Provide the [X, Y] coordinate of the cell's center where the given text is located.  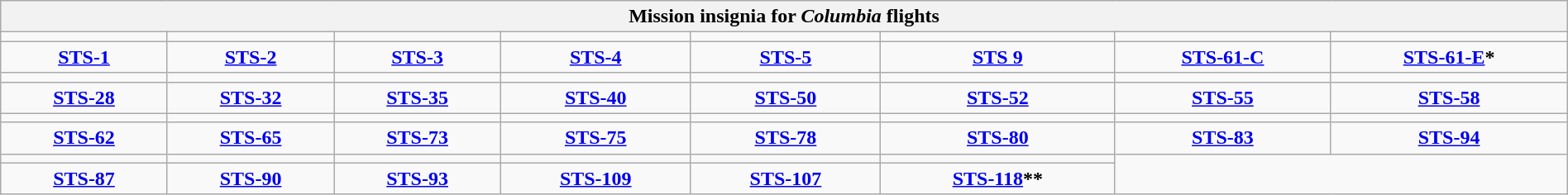
Mission insignia for Columbia flights [784, 17]
STS-75 [595, 138]
STS-40 [595, 97]
STS-55 [1222, 97]
STS 9 [997, 57]
STS-35 [418, 97]
STS-5 [786, 57]
STS-2 [251, 57]
STS-73 [418, 138]
STS-65 [251, 138]
STS-1 [84, 57]
STS-62 [84, 138]
STS-61-C [1222, 57]
STS-58 [1449, 97]
STS-93 [418, 178]
STS-4 [595, 57]
STS-61-E* [1449, 57]
STS-50 [786, 97]
STS-109 [595, 178]
STS-78 [786, 138]
STS-80 [997, 138]
STS-28 [84, 97]
STS-90 [251, 178]
STS-118** [997, 178]
STS-3 [418, 57]
STS-32 [251, 97]
STS-52 [997, 97]
STS-87 [84, 178]
STS-94 [1449, 138]
STS-83 [1222, 138]
STS-107 [786, 178]
